Locate the cell with the specified text and output its (X, Y) center coordinate. 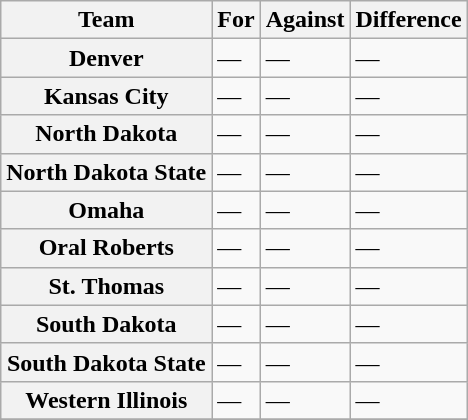
Difference (408, 20)
South Dakota (106, 324)
Against (305, 20)
For (236, 20)
South Dakota State (106, 362)
Omaha (106, 210)
North Dakota (106, 134)
Kansas City (106, 96)
Western Illinois (106, 400)
Oral Roberts (106, 248)
Denver (106, 58)
Team (106, 20)
St. Thomas (106, 286)
North Dakota State (106, 172)
